Output the (X, Y) coordinate of the center of the cell containing the given text.  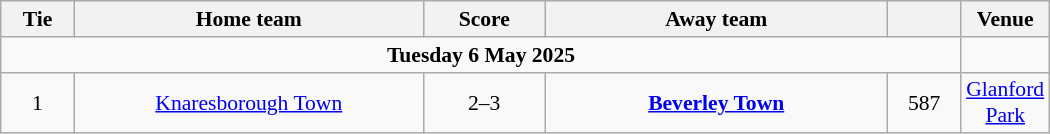
Venue (1005, 19)
2–3 (484, 102)
Tie (38, 19)
Beverley Town (716, 102)
587 (924, 102)
Tuesday 6 May 2025 (481, 55)
1 (38, 102)
Home team (248, 19)
Away team (716, 19)
Knaresborough Town (248, 102)
Score (484, 19)
Glanford Park (1005, 102)
